Scan for the cell matching the given text and deliver its [x, y] coordinate at center. 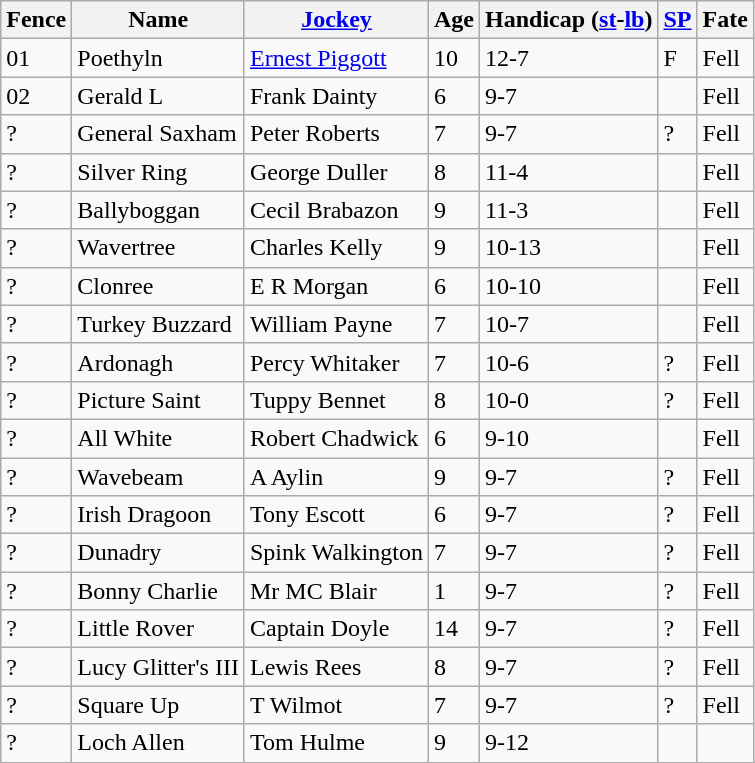
Little Rover [158, 629]
01 [36, 58]
Dunadry [158, 553]
10-13 [569, 248]
Ardonagh [158, 362]
Handicap (st-lb) [569, 20]
Silver Ring [158, 172]
10-7 [569, 324]
William Payne [336, 324]
Picture Saint [158, 400]
Fence [36, 20]
Ballyboggan [158, 210]
Frank Dainty [336, 96]
Robert Chadwick [336, 438]
A Aylin [336, 477]
General Saxham [158, 134]
Peter Roberts [336, 134]
Poethyln [158, 58]
Wavertree [158, 248]
9-10 [569, 438]
Ernest Piggott [336, 58]
10 [454, 58]
All White [158, 438]
14 [454, 629]
Mr MC Blair [336, 591]
Wavebeam [158, 477]
George Duller [336, 172]
Percy Whitaker [336, 362]
1 [454, 591]
Tom Hulme [336, 743]
Bonny Charlie [158, 591]
Lucy Glitter's III [158, 667]
SP [678, 20]
Tuppy Bennet [336, 400]
10-6 [569, 362]
Jockey [336, 20]
Gerald L [158, 96]
Lewis Rees [336, 667]
E R Morgan [336, 286]
Clonree [158, 286]
10-0 [569, 400]
11-3 [569, 210]
12-7 [569, 58]
Captain Doyle [336, 629]
11-4 [569, 172]
Charles Kelly [336, 248]
Irish Dragoon [158, 515]
Age [454, 20]
T Wilmot [336, 705]
10-10 [569, 286]
Spink Walkington [336, 553]
Loch Allen [158, 743]
Fate [725, 20]
02 [36, 96]
9-12 [569, 743]
Name [158, 20]
Tony Escott [336, 515]
F [678, 58]
Square Up [158, 705]
Cecil Brabazon [336, 210]
Turkey Buzzard [158, 324]
